From the cell containing the given text, extract its center point as (X, Y) coordinate. 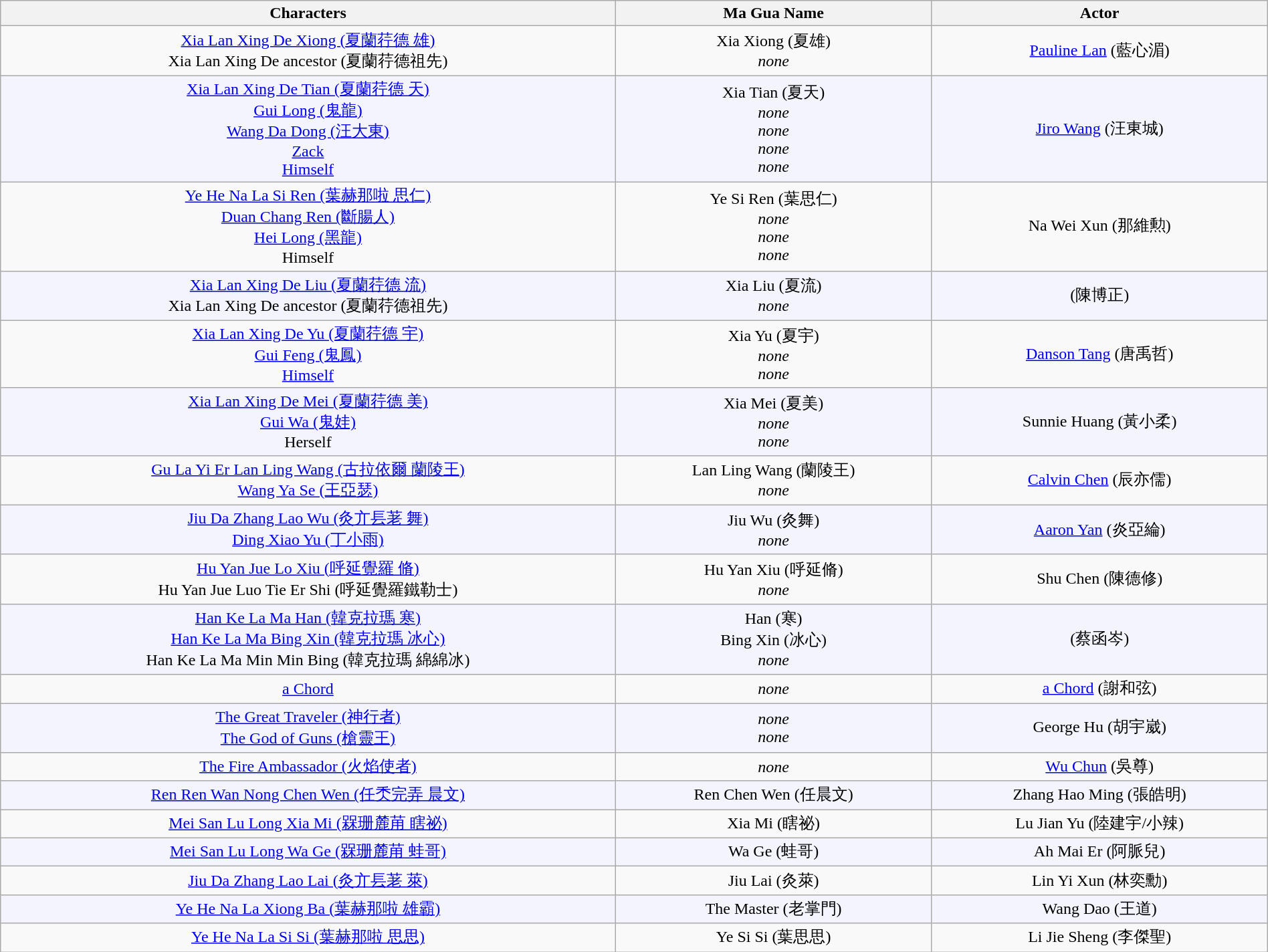
Xia Mei (夏美)nonenone (773, 421)
Ren Ren Wan Nong Chen Wen (任秂完弄 晨文) (308, 796)
Jiu Wu (灸舞)none (773, 529)
Xia Xiong (夏雄)none (773, 51)
Calvin Chen (辰亦儒) (1099, 480)
The Great Traveler (神行者)The God of Guns (槍靈王) (308, 728)
Pauline Lan (藍心湄) (1099, 51)
Jiu Da Zhang Lao Lai (灸亣镸荖 萊) (308, 881)
Xia Lan Xing De Liu (夏蘭荇德 流)Xia Lan Xing De ancestor (夏蘭荇德祖先) (308, 295)
Jiro Wang (汪東城) (1099, 129)
Characters (308, 13)
Lu Jian Yu (陸建宇/小辣) (1099, 824)
Xia Lan Xing De Mei (夏蘭荇德 美) Gui Wa (鬼娃)Herself (308, 421)
George Hu (胡宇崴) (1099, 728)
Jiu Lai (灸萊) (773, 881)
Xia Lan Xing De Yu (夏蘭荇德 宇)Gui Feng (鬼鳳)Himself (308, 354)
Ye Si Si (葉思思) (773, 937)
The Fire Ambassador (火焰使者) (308, 767)
Lin Yi Xun (林奕勳) (1099, 881)
Shu Chen (陳德修) (1099, 579)
Hu Yan Xiu (呼延脩)none (773, 579)
Wu Chun (吳尊) (1099, 767)
Han Ke La Ma Han (韓克拉瑪 寒)Han Ke La Ma Bing Xin (韓克拉瑪 冰心)Han Ke La Ma Min Min Bing (韓克拉瑪 綿綿冰) (308, 639)
a Chord (謝和弦) (1099, 689)
Ren Chen Wen (任晨文) (773, 796)
Xia Yu (夏宇)nonenone (773, 354)
a Chord (308, 689)
Xia Liu (夏流)none (773, 295)
Zhang Hao Ming (張皓明) (1099, 796)
Hu Yan Jue Lo Xiu (呼延覺羅 脩) Hu Yan Jue Luo Tie Er Shi (呼延覺羅鐵勒士) (308, 579)
The Master (老掌門) (773, 909)
Ye He Na La Si Si (葉赫那啦 思思) (308, 937)
Mei San Lu Long Xia Mi (槑珊麓苚 瞎祕) (308, 824)
Aaron Yan (炎亞綸) (1099, 529)
Han (寒) Bing Xin (冰心)none (773, 639)
Ye Si Ren (葉思仁)nonenonenone (773, 226)
Wa Ge (蛙哥) (773, 852)
Jiu Da Zhang Lao Wu (灸亣镸荖 舞)Ding Xiao Yu (丁小雨) (308, 529)
(蔡函岑) (1099, 639)
(陳博正) (1099, 295)
nonenone (773, 728)
Ma Gua Name (773, 13)
Actor (1099, 13)
Ah Mai Er (阿脈兒) (1099, 852)
Xia Lan Xing De Tian (夏蘭荇德 天)Gui Long (鬼龍)Wang Da Dong (汪大東)ZackHimself (308, 129)
Mei San Lu Long Wa Ge (槑珊麓苚 蛙哥) (308, 852)
Lan Ling Wang (蘭陵王)none (773, 480)
Wang Dao (王道) (1099, 909)
Xia Tian (夏天)nonenonenonenone (773, 129)
Li Jie Sheng (李傑聖) (1099, 937)
Xia Lan Xing De Xiong (夏蘭荇德 雄)Xia Lan Xing De ancestor (夏蘭荇德祖先) (308, 51)
Ye He Na La Xiong Ba (葉赫那啦 雄霸) (308, 909)
Danson Tang (唐禹哲) (1099, 354)
Xia Mi (瞎祕) (773, 824)
Ye He Na La Si Ren (葉赫那啦 思仁)Duan Chang Ren (斷腸人)Hei Long (黑龍)Himself (308, 226)
Na Wei Xun (那維勲) (1099, 226)
Gu La Yi Er Lan Ling Wang (古拉依爾 蘭陵王)Wang Ya Se (王亞瑟) (308, 480)
Sunnie Huang (黃小柔) (1099, 421)
